Detect which cell encompasses the target text, then output its (x, y) center coordinate. 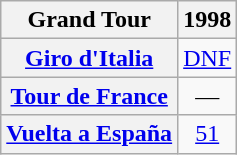
1998 (208, 20)
51 (208, 134)
— (208, 96)
Tour de France (90, 96)
Giro d'Italia (90, 58)
Grand Tour (90, 20)
Vuelta a España (90, 134)
DNF (208, 58)
